For the text-containing cell, return its midpoint in [X, Y] coordinate format. 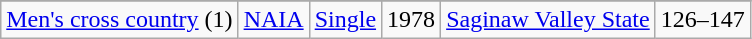
Saginaw Valley State [548, 20]
Single [345, 20]
126–147 [702, 20]
NAIA [274, 20]
1978 [412, 20]
Men's cross country (1) [120, 20]
